Identify which cell holds the provided text, then report its (x, y) central coordinate. 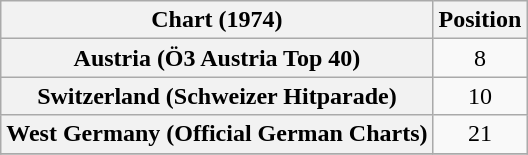
Austria (Ö3 Austria Top 40) (217, 58)
Position (480, 20)
10 (480, 96)
West Germany (Official German Charts) (217, 134)
Chart (1974) (217, 20)
21 (480, 134)
8 (480, 58)
Switzerland (Schweizer Hitparade) (217, 96)
